Find where the given text appears and provide that cell's center as [X, Y] coordinate. 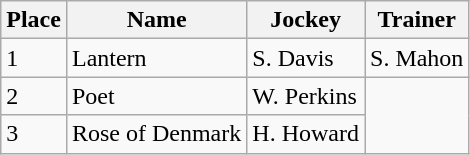
2 [34, 96]
Rose of Denmark [156, 134]
H. Howard [306, 134]
S. Davis [306, 58]
S. Mahon [416, 58]
Poet [156, 96]
W. Perkins [306, 96]
Place [34, 20]
3 [34, 134]
Name [156, 20]
Trainer [416, 20]
Lantern [156, 58]
1 [34, 58]
Jockey [306, 20]
